For the text-containing cell, return its midpoint in [x, y] coordinate format. 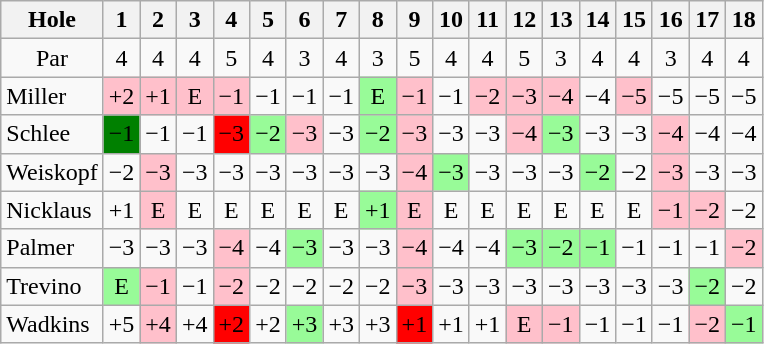
7 [342, 20]
+5 [122, 324]
1 [122, 20]
11 [488, 20]
16 [670, 20]
8 [378, 20]
Hole [52, 20]
Palmer [52, 248]
Weiskopf [52, 172]
2 [158, 20]
13 [562, 20]
Wadkins [52, 324]
Nicklaus [52, 210]
6 [304, 20]
Trevino [52, 286]
Miller [52, 96]
12 [524, 20]
15 [634, 20]
10 [452, 20]
17 [708, 20]
18 [744, 20]
Par [52, 58]
Schlee [52, 134]
14 [598, 20]
9 [414, 20]
